Pinpoint the cell where the given text exists, returning its (X, Y) midpoint coordinate. 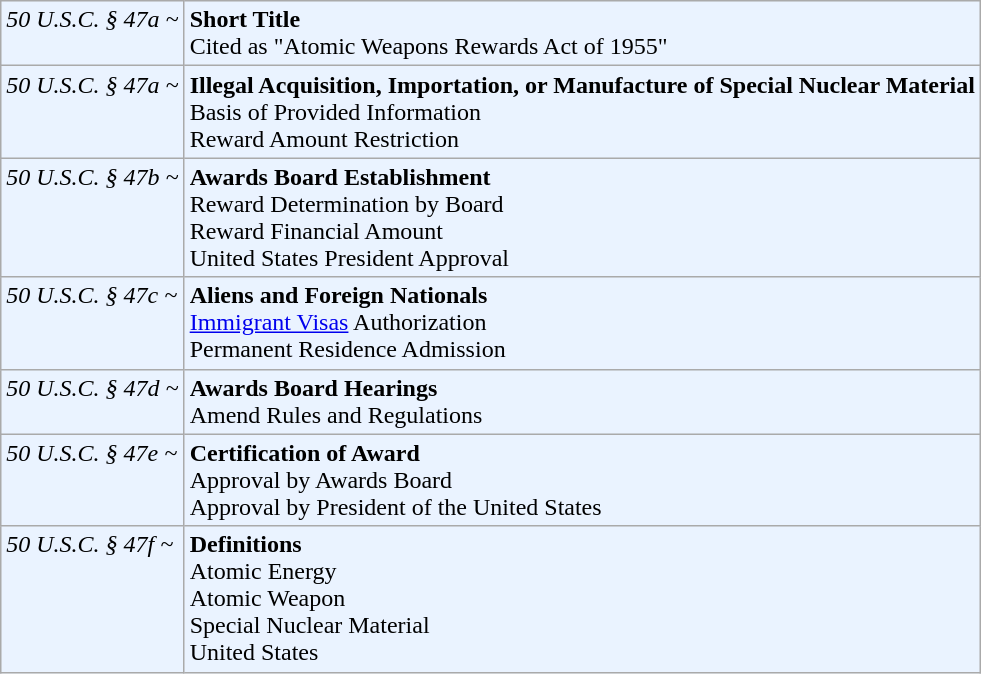
Short TitleCited as "Atomic Weapons Rewards Act of 1955" (582, 34)
50 U.S.C. § 47b ~ (92, 218)
50 U.S.C. § 47d ~ (92, 402)
Certification of AwardApproval by Awards BoardApproval by President of the United States (582, 480)
50 U.S.C. § 47e ~ (92, 480)
DefinitionsAtomic EnergyAtomic WeaponSpecial Nuclear MaterialUnited States (582, 599)
Illegal Acquisition, Importation, or Manufacture of Special Nuclear MaterialBasis of Provided InformationReward Amount Restriction (582, 112)
Awards Board HearingsAmend Rules and Regulations (582, 402)
Awards Board EstablishmentReward Determination by BoardReward Financial AmountUnited States President Approval (582, 218)
50 U.S.C. § 47f ~ (92, 599)
Aliens and Foreign NationalsImmigrant Visas AuthorizationPermanent Residence Admission (582, 323)
50 U.S.C. § 47c ~ (92, 323)
